Pinpoint the cell where the given text exists, returning its [X, Y] midpoint coordinate. 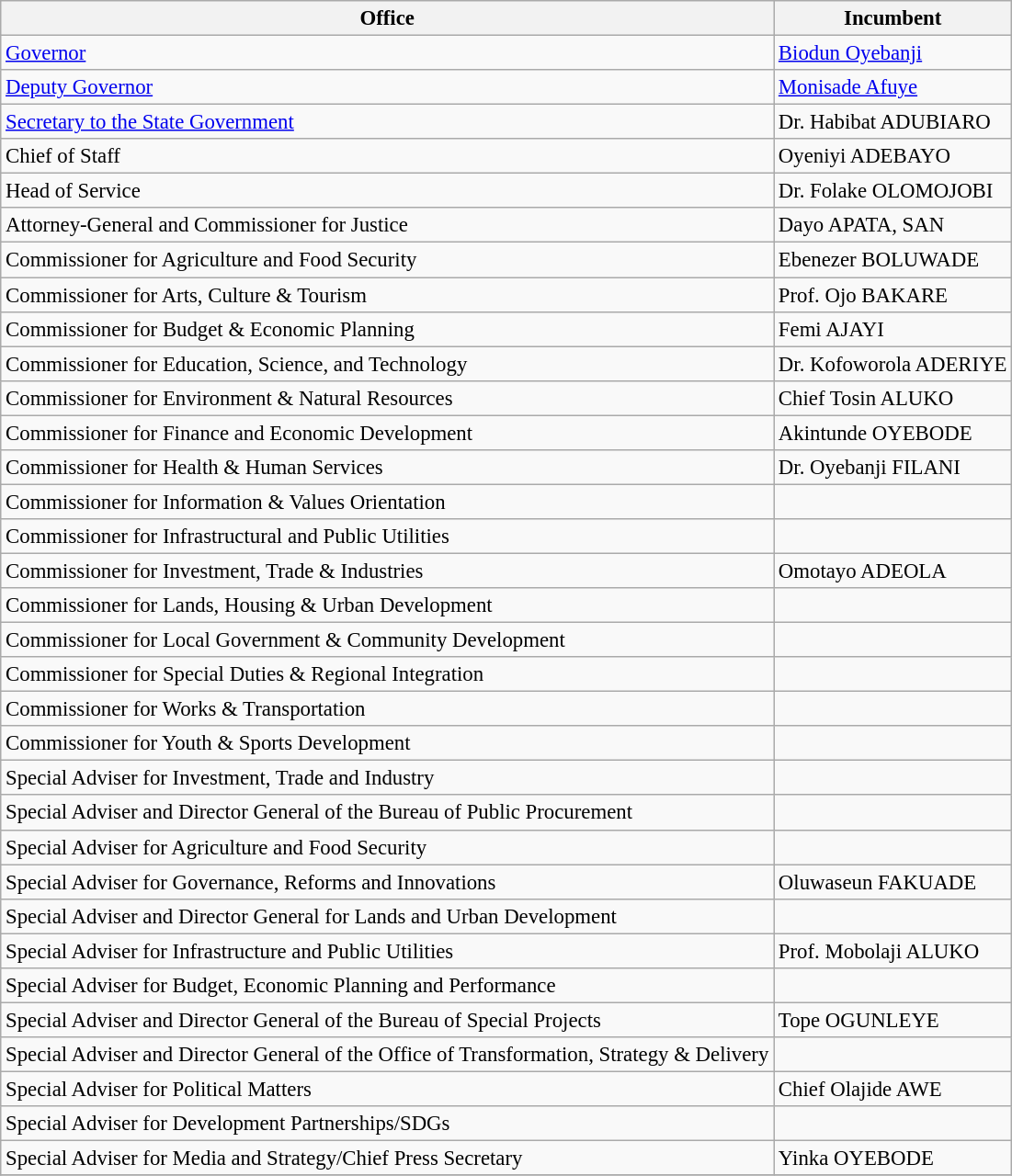
Commissioner for Information & Values Orientation [388, 502]
Special Adviser for Governance, Reforms and Innovations [388, 882]
Special Adviser and Director General of the Bureau of Public Procurement [388, 813]
Dr. Kofoworola ADERIYE [893, 364]
Incumbent [893, 18]
Dr. Folake OLOMOJOBI [893, 191]
Prof. Mobolaji ALUKO [893, 951]
Special Adviser for Media and Strategy/Chief Press Secretary [388, 1159]
Biodun Oyebanji [893, 53]
Commissioner for Investment, Trade & Industries [388, 571]
Commissioner for Agriculture and Food Security [388, 260]
Commissioner for Arts, Culture & Tourism [388, 295]
Prof. Ojo BAKARE [893, 295]
Commissioner for Environment & Natural Resources [388, 398]
Ebenezer BOLUWADE [893, 260]
Secretary to the State Government [388, 122]
Special Adviser and Director General of the Bureau of Special Projects [388, 1020]
Oyeniyi ADEBAYO [893, 156]
Dayo APATA, SAN [893, 225]
Commissioner for Infrastructural and Public Utilities [388, 537]
Akintunde OYEBODE [893, 433]
Commissioner for Special Duties & Regional Integration [388, 674]
Tope OGUNLEYE [893, 1020]
Special Adviser for Investment, Trade and Industry [388, 778]
Special Adviser for Infrastructure and Public Utilities [388, 951]
Special Adviser for Development Partnerships/SDGs [388, 1124]
Commissioner for Youth & Sports Development [388, 743]
Omotayo ADEOLA [893, 571]
Deputy Governor [388, 87]
Commissioner for Local Government & Community Development [388, 640]
Head of Service [388, 191]
Commissioner for Health & Human Services [388, 468]
Commissioner for Works & Transportation [388, 709]
Special Adviser for Budget, Economic Planning and Performance [388, 986]
Special Adviser and Director General of the Office of Transformation, Strategy & Delivery [388, 1055]
Special Adviser and Director General for Lands and Urban Development [388, 916]
Monisade Afuye [893, 87]
Yinka OYEBODE [893, 1159]
Dr. Oyebanji FILANI [893, 468]
Chief Tosin ALUKO [893, 398]
Oluwaseun FAKUADE [893, 882]
Commissioner for Finance and Economic Development [388, 433]
Special Adviser for Political Matters [388, 1089]
Attorney-General and Commissioner for Justice [388, 225]
Governor [388, 53]
Commissioner for Lands, Housing & Urban Development [388, 605]
Commissioner for Education, Science, and Technology [388, 364]
Dr. Habibat ADUBIARO [893, 122]
Commissioner for Budget & Economic Planning [388, 329]
Chief Olajide AWE [893, 1089]
Femi AJAYI [893, 329]
Chief of Staff [388, 156]
Special Adviser for Agriculture and Food Security [388, 847]
Office [388, 18]
